Return the [x, y] coordinate for the center point of the cell that contains the specified text.  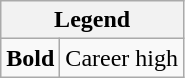
Bold [30, 58]
Legend [92, 20]
Career high [122, 58]
